Output the [x, y] coordinate of the center of the cell containing the given text.  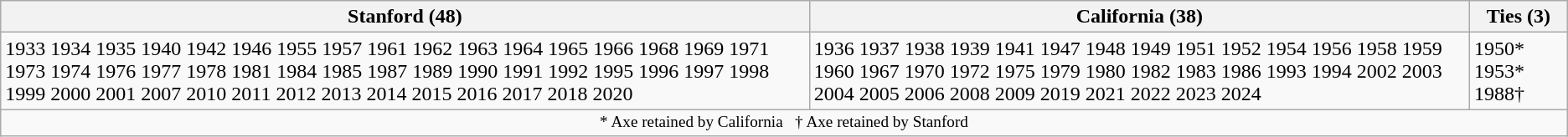
California (38) [1139, 17]
1950* 1953* 1988† [1518, 71]
Ties (3) [1518, 17]
* Axe retained by California † Axe retained by Stanford [784, 123]
Stanford (48) [405, 17]
